Output the (X, Y) coordinate of the center of the cell containing the given text.  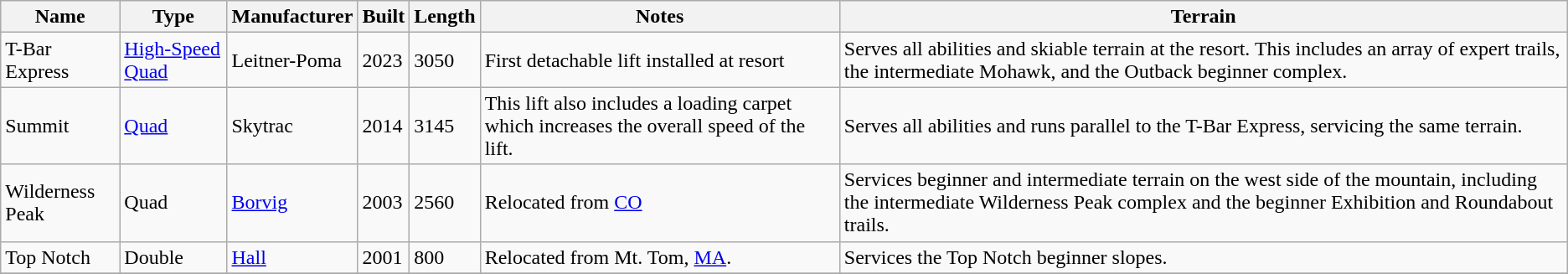
Name (60, 17)
High-Speed Quad (173, 60)
2023 (384, 60)
2560 (445, 203)
Type (173, 17)
First detachable lift installed at resort (660, 60)
2001 (384, 257)
Serves all abilities and runs parallel to the T-Bar Express, servicing the same terrain. (1203, 126)
Summit (60, 126)
Leitner-Poma (292, 60)
3050 (445, 60)
Terrain (1203, 17)
Borvig (292, 203)
Notes (660, 17)
Top Notch (60, 257)
Built (384, 17)
2003 (384, 203)
Double (173, 257)
2014 (384, 126)
This lift also includes a loading carpet which increases the overall speed of the lift. (660, 126)
800 (445, 257)
Services the Top Notch beginner slopes. (1203, 257)
3145 (445, 126)
Wilderness Peak (60, 203)
Relocated from Mt. Tom, MA. (660, 257)
Relocated from CO (660, 203)
Length (445, 17)
T-Bar Express (60, 60)
Manufacturer (292, 17)
Hall (292, 257)
Skytrac (292, 126)
